Find where the given text appears and provide that cell's center as (x, y) coordinate. 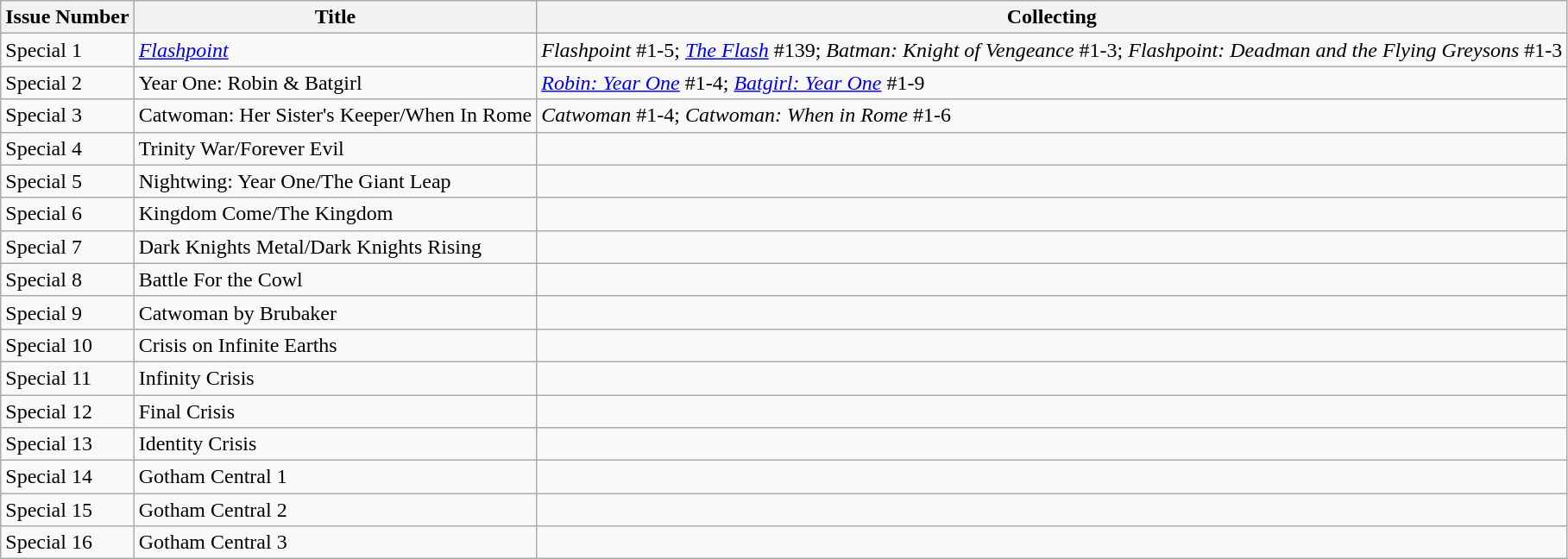
Special 13 (67, 444)
Robin: Year One #1-4; Batgirl: Year One #1-9 (1052, 83)
Dark Knights Metal/Dark Knights Rising (335, 247)
Special 6 (67, 214)
Kingdom Come/The Kingdom (335, 214)
Crisis on Infinite Earths (335, 345)
Special 12 (67, 411)
Final Crisis (335, 411)
Flashpoint (335, 50)
Special 11 (67, 378)
Special 8 (67, 279)
Infinity Crisis (335, 378)
Year One: Robin & Batgirl (335, 83)
Gotham Central 3 (335, 543)
Battle For the Cowl (335, 279)
Special 14 (67, 477)
Special 2 (67, 83)
Flashpoint #1-5; The Flash #139; Batman: Knight of Vengeance #1-3; Flashpoint: Deadman and the Flying Greysons #1-3 (1052, 50)
Special 4 (67, 148)
Gotham Central 2 (335, 510)
Catwoman by Brubaker (335, 312)
Special 3 (67, 116)
Special 16 (67, 543)
Title (335, 17)
Collecting (1052, 17)
Special 10 (67, 345)
Issue Number (67, 17)
Catwoman #1-4; Catwoman: When in Rome #1-6 (1052, 116)
Special 7 (67, 247)
Catwoman: Her Sister's Keeper/When In Rome (335, 116)
Nightwing: Year One/The Giant Leap (335, 181)
Gotham Central 1 (335, 477)
Trinity War/Forever Evil (335, 148)
Special 15 (67, 510)
Special 9 (67, 312)
Special 1 (67, 50)
Identity Crisis (335, 444)
Special 5 (67, 181)
